Locate the cell with the specified text and output its (x, y) center coordinate. 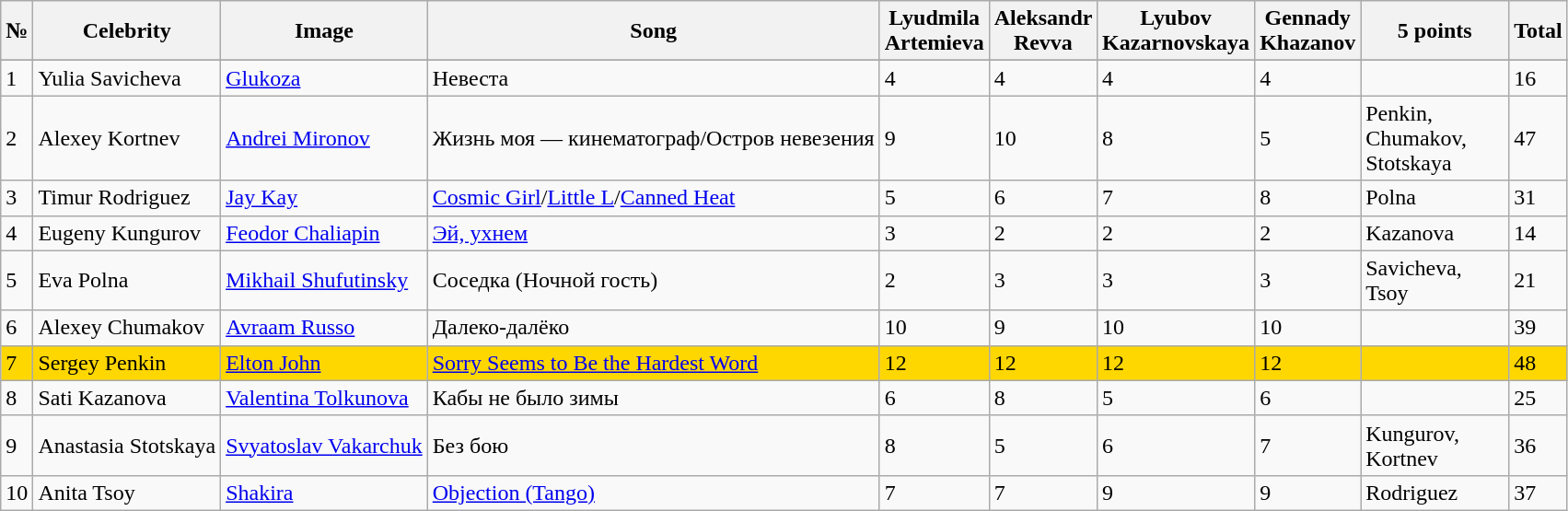
Valentina Tolkunova (324, 398)
Kungurov, Kortnev (1434, 446)
Жизнь моя — кинематограф/Остров невезения (654, 138)
Feodor Chaliapin (324, 233)
Lyubov Kazarnovskaya (1177, 31)
39 (1539, 328)
Sorry Seems to Be the Hardest Word (654, 363)
Alexey Kortnev (127, 138)
Кабы не было зимы (654, 398)
Song (654, 31)
Alexey Chumakov (127, 328)
Lyudmila Artemieva (934, 31)
Без бою (654, 446)
Jay Kay (324, 198)
Savicheva, Tsoy (1434, 280)
Cosmic Girl/Little L/Canned Heat (654, 198)
Objection (Tango) (654, 493)
5 points (1434, 31)
Eva Polna (127, 280)
Mikhail Shufutinsky (324, 280)
Соседка (Ночной гость) (654, 280)
Elton John (324, 363)
25 (1539, 398)
Andrei Mironov (324, 138)
Svyatoslav Vakarchuk (324, 446)
16 (1539, 78)
14 (1539, 233)
Glukoza (324, 78)
Total (1539, 31)
№ (17, 31)
Eugeny Kungurov (127, 233)
Невеста (654, 78)
48 (1539, 363)
Timur Rodriguez (127, 198)
Sati Kazanova (127, 398)
Celebrity (127, 31)
21 (1539, 280)
Aleksandr Revva (1042, 31)
Penkin, Chumakov, Stotskaya (1434, 138)
Avraam Russo (324, 328)
31 (1539, 198)
Polna (1434, 198)
1 (17, 78)
37 (1539, 493)
Image (324, 31)
47 (1539, 138)
Shakira (324, 493)
36 (1539, 446)
Gennady Khazanov (1307, 31)
Anastasia Stotskaya (127, 446)
Далеко-далёко (654, 328)
Эй, ухнем (654, 233)
Sergey Penkin (127, 363)
Kazanova (1434, 233)
Yulia Savicheva (127, 78)
Rodriguez (1434, 493)
Anita Tsoy (127, 493)
